Find where the given text appears and provide that cell's center as [x, y] coordinate. 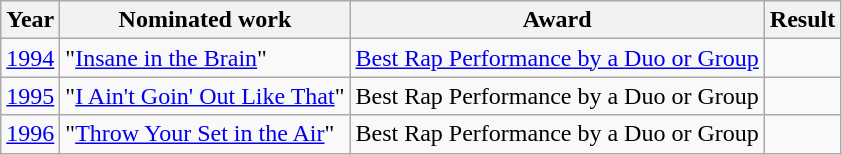
1996 [30, 134]
"I Ain't Goin' Out Like That" [205, 96]
Year [30, 20]
Nominated work [205, 20]
"Throw Your Set in the Air" [205, 134]
"Insane in the Brain" [205, 58]
1995 [30, 96]
Result [802, 20]
Award [557, 20]
1994 [30, 58]
